Identify which cell holds the provided text, then report its [X, Y] central coordinate. 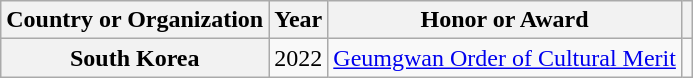
Honor or Award [505, 20]
Country or Organization [135, 20]
2022 [298, 58]
Geumgwan Order of Cultural Merit [505, 58]
Year [298, 20]
South Korea [135, 58]
